Capture the cell that displays the provided text and extract its (x, y) central coordinate. 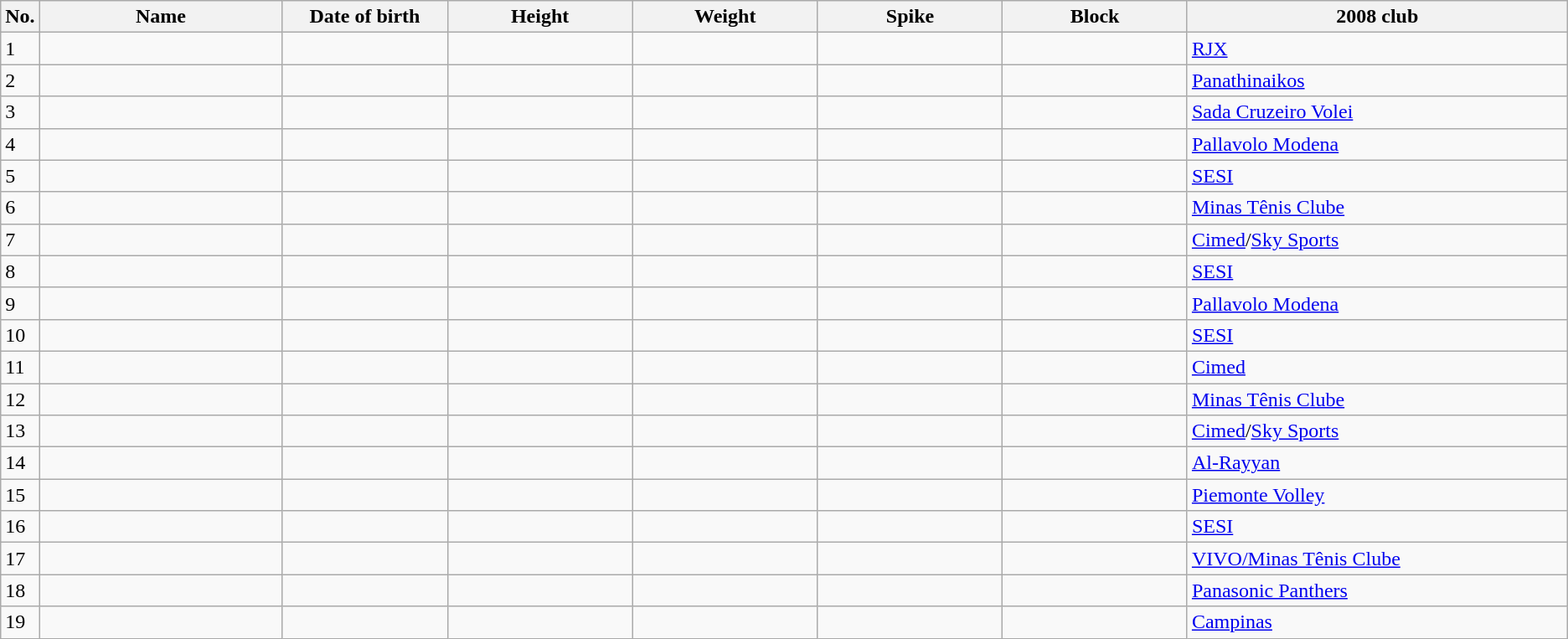
No. (20, 17)
2008 club (1377, 17)
Spike (910, 17)
1 (20, 49)
12 (20, 399)
6 (20, 208)
11 (20, 367)
14 (20, 463)
7 (20, 240)
Height (539, 17)
Name (161, 17)
VIVO/Minas Tênis Clube (1377, 559)
18 (20, 590)
Cimed (1377, 367)
10 (20, 335)
Sada Cruzeiro Volei (1377, 112)
19 (20, 622)
Panathinaikos (1377, 80)
8 (20, 271)
13 (20, 431)
Date of birth (365, 17)
Block (1096, 17)
4 (20, 144)
17 (20, 559)
16 (20, 527)
Campinas (1377, 622)
Panasonic Panthers (1377, 590)
Weight (725, 17)
RJX (1377, 49)
5 (20, 176)
2 (20, 80)
15 (20, 495)
Al-Rayyan (1377, 463)
9 (20, 303)
Piemonte Volley (1377, 495)
3 (20, 112)
